Capture the cell that displays the provided text and extract its [X, Y] central coordinate. 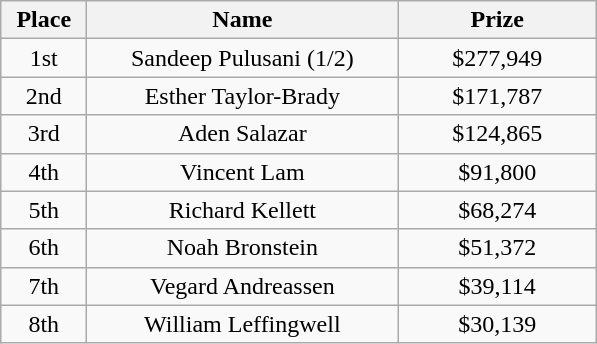
Richard Kellett [242, 210]
Sandeep Pulusani (1/2) [242, 58]
Prize [498, 20]
Vegard Andreassen [242, 286]
$51,372 [498, 248]
William Leffingwell [242, 324]
Aden Salazar [242, 134]
2nd [44, 96]
Place [44, 20]
8th [44, 324]
3rd [44, 134]
Noah Bronstein [242, 248]
1st [44, 58]
Vincent Lam [242, 172]
$277,949 [498, 58]
5th [44, 210]
6th [44, 248]
4th [44, 172]
$30,139 [498, 324]
Name [242, 20]
$171,787 [498, 96]
$68,274 [498, 210]
$39,114 [498, 286]
7th [44, 286]
$124,865 [498, 134]
$91,800 [498, 172]
Esther Taylor-Brady [242, 96]
